From the cell containing the given text, extract its center point as (x, y) coordinate. 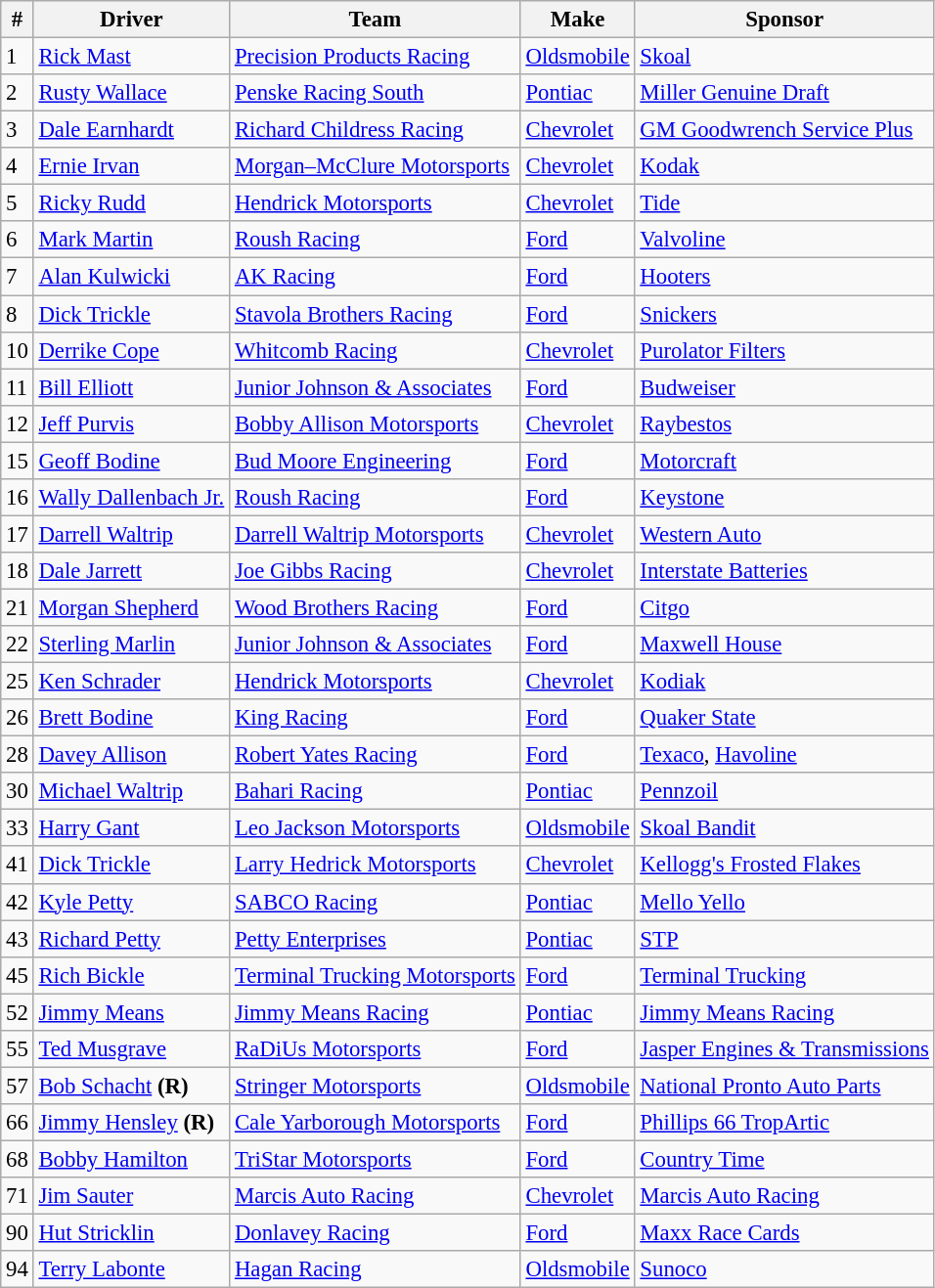
42 (18, 902)
Richard Childress Racing (376, 130)
68 (18, 1159)
Ricky Rudd (131, 203)
Michael Waltrip (131, 791)
Stringer Motorsports (376, 1086)
Joe Gibbs Racing (376, 571)
41 (18, 866)
Bob Schacht (R) (131, 1086)
Snickers (784, 314)
Bobby Hamilton (131, 1159)
12 (18, 423)
AK Racing (376, 277)
55 (18, 1049)
Jimmy Means (131, 1012)
Wood Brothers Racing (376, 607)
National Pronto Auto Parts (784, 1086)
RaDiUs Motorsports (376, 1049)
Jimmy Hensley (R) (131, 1123)
Rick Mast (131, 57)
Motorcraft (784, 461)
Sponsor (784, 20)
Bill Elliott (131, 387)
Alan Kulwicki (131, 277)
Hooters (784, 277)
Phillips 66 TropArtic (784, 1123)
Precision Products Racing (376, 57)
8 (18, 314)
Derrike Cope (131, 350)
Jim Sauter (131, 1196)
26 (18, 718)
Maxwell House (784, 644)
52 (18, 1012)
33 (18, 828)
Stavola Brothers Racing (376, 314)
1 (18, 57)
Citgo (784, 607)
Leo Jackson Motorsports (376, 828)
Richard Petty (131, 939)
90 (18, 1233)
STP (784, 939)
Texaco, Havoline (784, 755)
Harry Gant (131, 828)
Terry Labonte (131, 1269)
4 (18, 166)
43 (18, 939)
Penske Racing South (376, 93)
Whitcomb Racing (376, 350)
Rusty Wallace (131, 93)
10 (18, 350)
25 (18, 682)
57 (18, 1086)
Morgan Shepherd (131, 607)
5 (18, 203)
SABCO Racing (376, 902)
Jeff Purvis (131, 423)
Pennzoil (784, 791)
Kodak (784, 166)
# (18, 20)
2 (18, 93)
Bobby Allison Motorsports (376, 423)
Mark Martin (131, 240)
Quaker State (784, 718)
Skoal Bandit (784, 828)
Ken Schrader (131, 682)
11 (18, 387)
Kyle Petty (131, 902)
Larry Hedrick Motorsports (376, 866)
Terminal Trucking (784, 975)
Wally Dallenbach Jr. (131, 498)
Raybestos (784, 423)
Dale Earnhardt (131, 130)
Tide (784, 203)
30 (18, 791)
Jasper Engines & Transmissions (784, 1049)
Ernie Irvan (131, 166)
Kellogg's Frosted Flakes (784, 866)
18 (18, 571)
Donlavey Racing (376, 1233)
Davey Allison (131, 755)
Brett Bodine (131, 718)
22 (18, 644)
7 (18, 277)
Geoff Bodine (131, 461)
Terminal Trucking Motorsports (376, 975)
17 (18, 534)
71 (18, 1196)
Bud Moore Engineering (376, 461)
Dale Jarrett (131, 571)
Sunoco (784, 1269)
Ted Musgrave (131, 1049)
Kodiak (784, 682)
Rich Bickle (131, 975)
15 (18, 461)
Skoal (784, 57)
Hut Stricklin (131, 1233)
45 (18, 975)
Western Auto (784, 534)
TriStar Motorsports (376, 1159)
3 (18, 130)
28 (18, 755)
Miller Genuine Draft (784, 93)
94 (18, 1269)
Valvoline (784, 240)
Robert Yates Racing (376, 755)
Country Time (784, 1159)
Purolator Filters (784, 350)
Keystone (784, 498)
Morgan–McClure Motorsports (376, 166)
Mello Yello (784, 902)
21 (18, 607)
Maxx Race Cards (784, 1233)
Darrell Waltrip (131, 534)
Bahari Racing (376, 791)
66 (18, 1123)
Hagan Racing (376, 1269)
16 (18, 498)
6 (18, 240)
King Racing (376, 718)
Sterling Marlin (131, 644)
Team (376, 20)
Petty Enterprises (376, 939)
Cale Yarborough Motorsports (376, 1123)
Budweiser (784, 387)
Interstate Batteries (784, 571)
Driver (131, 20)
Make (577, 20)
Darrell Waltrip Motorsports (376, 534)
GM Goodwrench Service Plus (784, 130)
